Return [X, Y] of the center of cell containing provided text 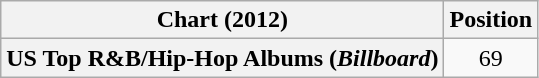
69 [491, 58]
Chart (2012) [222, 20]
US Top R&B/Hip-Hop Albums (Billboard) [222, 58]
Position [491, 20]
